Detect which cell encompasses the target text, then output its (X, Y) center coordinate. 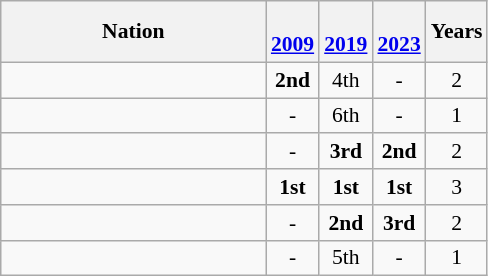
4th (346, 80)
2019 (346, 32)
2009 (292, 32)
Years (457, 32)
Nation (134, 32)
5th (346, 258)
2023 (398, 32)
6th (346, 116)
3 (457, 187)
